Capture the cell that displays the provided text and extract its (x, y) central coordinate. 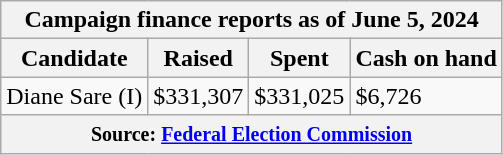
Diane Sare (I) (74, 96)
Candidate (74, 58)
Source: Federal Election Commission (252, 134)
$331,025 (300, 96)
$331,307 (198, 96)
Campaign finance reports as of June 5, 2024 (252, 20)
Raised (198, 58)
Cash on hand (426, 58)
Spent (300, 58)
$6,726 (426, 96)
